Determine the [X, Y] coordinate at the center of the cell enclosing the given text.  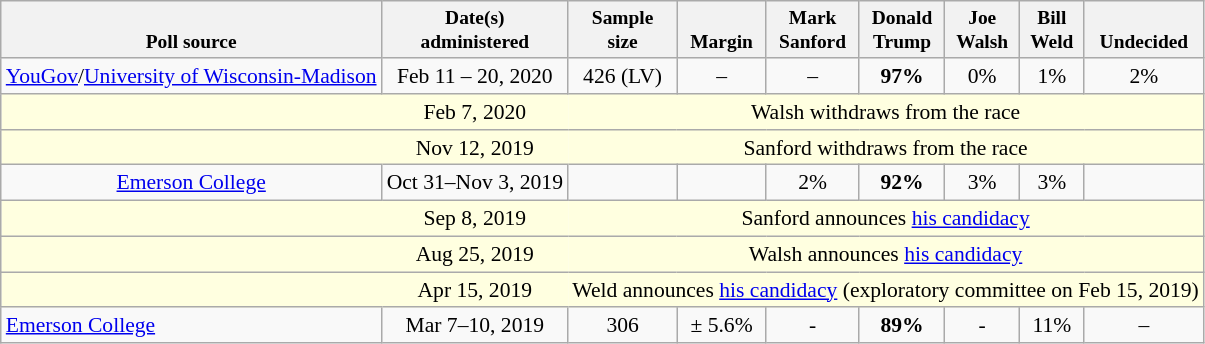
Sanford announces his candidacy [886, 219]
Oct 31–Nov 3, 2019 [475, 183]
Samplesize [622, 30]
Walsh withdraws from the race [886, 112]
Feb 7, 2020 [475, 112]
Mar 7–10, 2019 [475, 326]
97% [902, 76]
92% [902, 183]
1% [1052, 76]
Feb 11 – 20, 2020 [475, 76]
DonaldTrump [902, 30]
Apr 15, 2019 [475, 290]
Nov 12, 2019 [475, 148]
MarkSanford [812, 30]
11% [1052, 326]
JoeWalsh [982, 30]
0% [982, 76]
Aug 25, 2019 [475, 254]
BillWeld [1052, 30]
Walsh announces his candidacy [886, 254]
89% [902, 326]
Weld announces his candidacy (exploratory committee on Feb 15, 2019) [886, 290]
Margin [722, 30]
Sep 8, 2019 [475, 219]
YouGov/University of Wisconsin-Madison [192, 76]
426 (LV) [622, 76]
306 [622, 326]
± 5.6% [722, 326]
Date(s)administered [475, 30]
Sanford withdraws from the race [886, 148]
Undecided [1144, 30]
Poll source [192, 30]
